Provide the (x, y) coordinate of the cell's center where the given text is located.  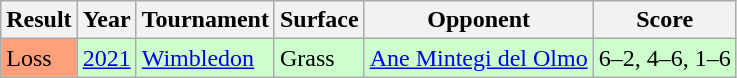
Wimbledon (205, 58)
Loss (39, 58)
2021 (106, 58)
6–2, 4–6, 1–6 (664, 58)
Score (664, 20)
Opponent (478, 20)
Ane Mintegi del Olmo (478, 58)
Result (39, 20)
Grass (319, 58)
Tournament (205, 20)
Year (106, 20)
Surface (319, 20)
